Identify which cell holds the provided text, then report its (x, y) central coordinate. 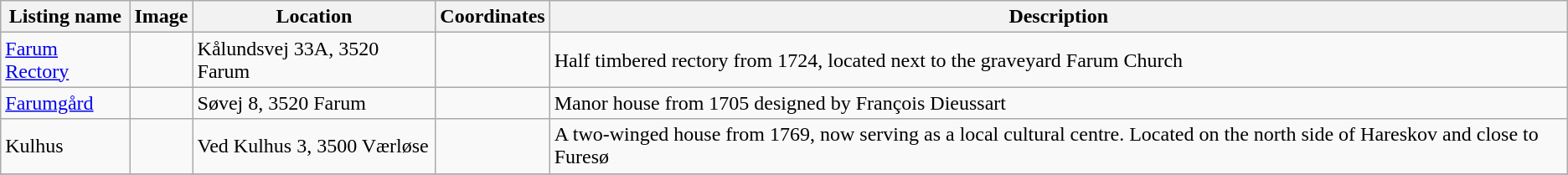
Listing name (65, 17)
Kulhus (65, 146)
Location (314, 17)
Coordinates (493, 17)
Half timbered rectory from 1724, located next to the graveyard Farum Church (1059, 60)
Ved Kulhus 3, 3500 Værløse (314, 146)
Farumgård (65, 103)
Manor house from 1705 designed by François Dieussart (1059, 103)
Farum Rectory (65, 60)
Kålundsvej 33A, 3520 Farum (314, 60)
A two-winged house from 1769, now serving as a local cultural centre. Located on the north side of Hareskov and close to Furesø (1059, 146)
Image (161, 17)
Søvej 8, 3520 Farum (314, 103)
Description (1059, 17)
